Locate the cell with the specified text and output its [x, y] center coordinate. 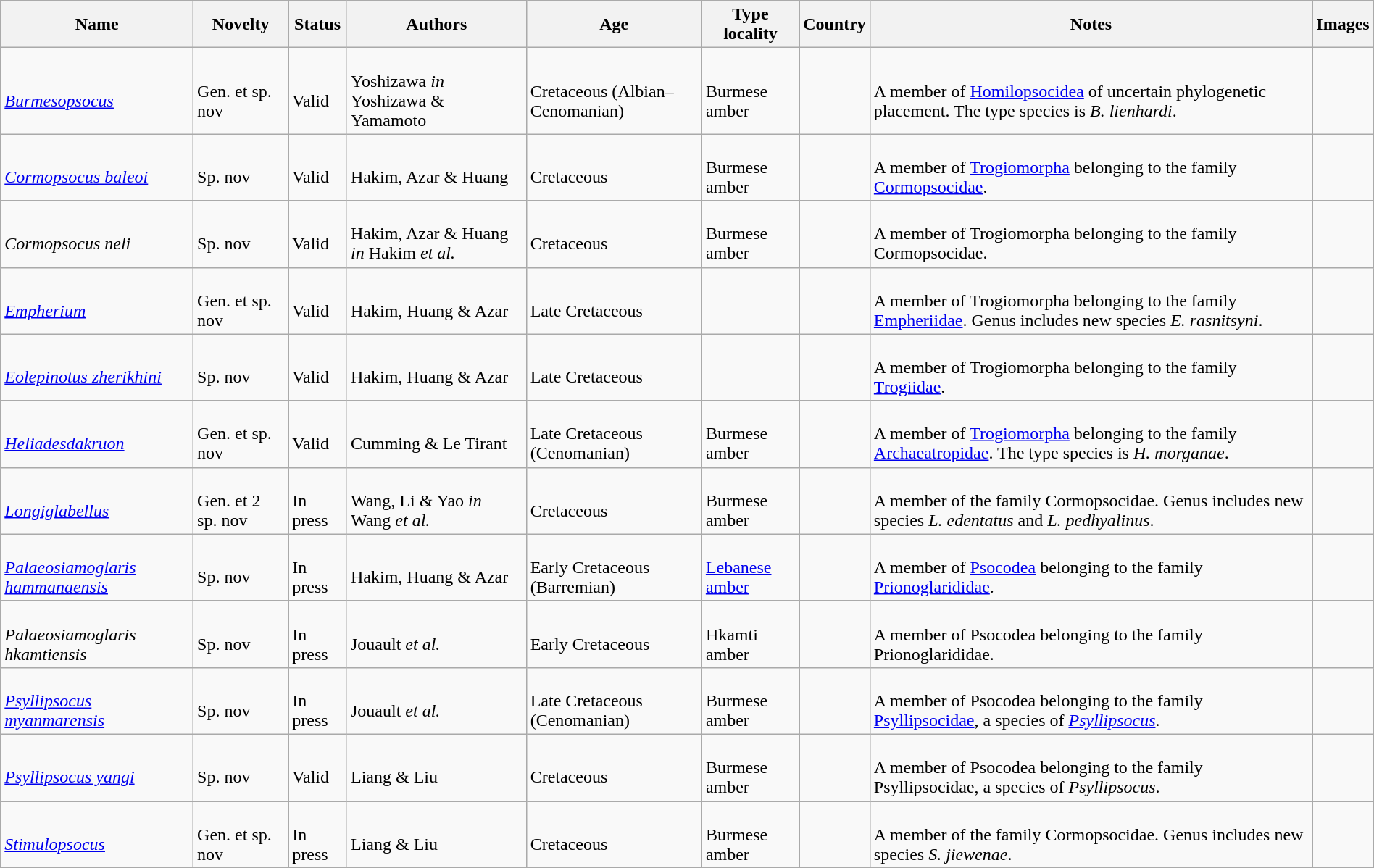
Psyllipsocus yangi [97, 767]
Type locality [750, 25]
Images [1344, 25]
Age [614, 25]
Longiglabellus [97, 501]
Authors [436, 25]
Notes [1091, 25]
Cumming & Le Tirant [436, 434]
Name [97, 25]
Cormopsocus baleoi [97, 167]
Early Cretaceous [614, 634]
Gen. et 2 sp. nov [241, 501]
Lebanese amber [750, 567]
Wang, Li & Yao in Wang et al. [436, 501]
Novelty [241, 25]
A member of Trogiomorpha belonging to the family Trogiidae. [1091, 367]
Palaeosiamoglaris hammanaensis [97, 567]
Status [317, 25]
Palaeosiamoglaris hkamtiensis [97, 634]
A member of the family Cormopsocidae. Genus includes new species S. jiewenae. [1091, 835]
Hakim, Azar & Huang [436, 167]
Cretaceous (Albian–Cenomanian) [614, 91]
Empherium [97, 301]
Cormopsocus neli [97, 234]
Early Cretaceous (Barremian) [614, 567]
Hakim, Azar & Huang in Hakim et al. [436, 234]
Psyllipsocus myanmarensis [97, 701]
A member of the family Cormopsocidae. Genus includes new species L. edentatus and L. pedhyalinus. [1091, 501]
Heliadesdakruon [97, 434]
A member of Trogiomorpha belonging to the family Empheriidae. Genus includes new species E. rasnitsyni. [1091, 301]
Eolepinotus zherikhini [97, 367]
Hkamti amber [750, 634]
Country [835, 25]
Stimulopsocus [97, 835]
A member of Homilopsocidea of uncertain phylogenetic placement. The type species is B. lienhardi. [1091, 91]
Yoshizawa in Yoshizawa & Yamamoto [436, 91]
Burmesopsocus [97, 91]
A member of Trogiomorpha belonging to the family Archaeatropidae. The type species is H. morganae. [1091, 434]
